Detect which cell encompasses the target text, then output its (x, y) center coordinate. 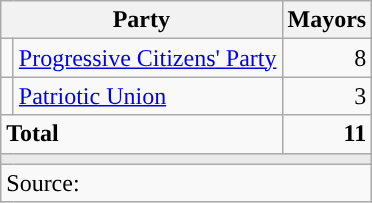
8 (327, 58)
Patriotic Union (148, 96)
11 (327, 134)
Total (142, 134)
Progressive Citizens' Party (148, 58)
Mayors (327, 20)
Source: (186, 183)
3 (327, 96)
Party (142, 20)
